Provide the (x, y) coordinate of the cell's center where the given text is located.  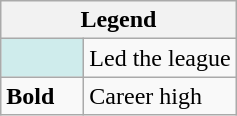
Led the league (160, 58)
Career high (160, 96)
Legend (118, 20)
Bold (42, 96)
